For the text-containing cell, return its midpoint in [x, y] coordinate format. 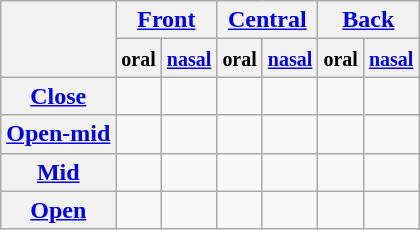
Back [368, 20]
Close [58, 96]
Open-mid [58, 134]
Mid [58, 172]
Open [58, 210]
Front [166, 20]
Central [268, 20]
